Find where the given text appears and provide that cell's center as (X, Y) coordinate. 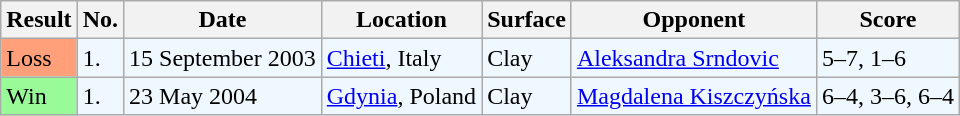
Gdynia, Poland (401, 96)
Date (223, 20)
23 May 2004 (223, 96)
6–4, 3–6, 6–4 (888, 96)
Location (401, 20)
5–7, 1–6 (888, 58)
Result (39, 20)
15 September 2003 (223, 58)
Aleksandra Srndovic (694, 58)
Surface (527, 20)
Score (888, 20)
Chieti, Italy (401, 58)
Loss (39, 58)
No. (100, 20)
Win (39, 96)
Magdalena Kiszczyńska (694, 96)
Opponent (694, 20)
